Detect which cell encompasses the target text, then output its [X, Y] center coordinate. 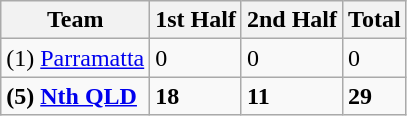
2nd Half [292, 20]
29 [375, 96]
(1) Parramatta [76, 58]
(5) Nth QLD [76, 96]
11 [292, 96]
1st Half [196, 20]
Team [76, 20]
Total [375, 20]
18 [196, 96]
